Detect which cell encompasses the target text, then output its [x, y] center coordinate. 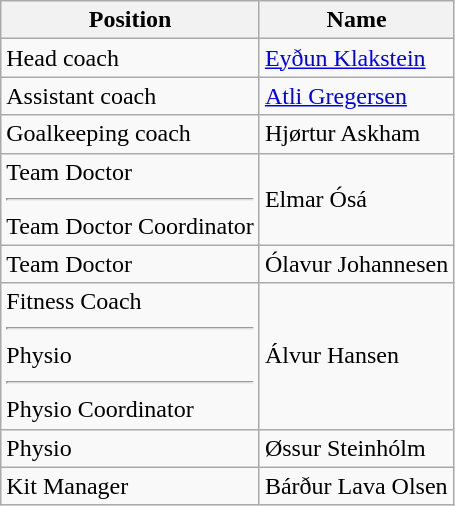
Goalkeeping coach [130, 134]
Kit Manager [130, 486]
Atli Gregersen [356, 96]
Position [130, 20]
Physio [130, 448]
Elmar Ósá [356, 199]
Álvur Hansen [356, 356]
Assistant coach [130, 96]
Eyðun Klakstein [356, 58]
Ólavur Johannesen [356, 264]
Hjørtur Askham [356, 134]
Head coach [130, 58]
Name [356, 20]
Fitness CoachPhysioPhysio Coordinator [130, 356]
Team Doctor [130, 264]
Bárður Lava Olsen [356, 486]
Team DoctorTeam Doctor Coordinator [130, 199]
Øssur Steinhólm [356, 448]
